Search for the cell housing the specified text and yield its [x, y] center coordinate. 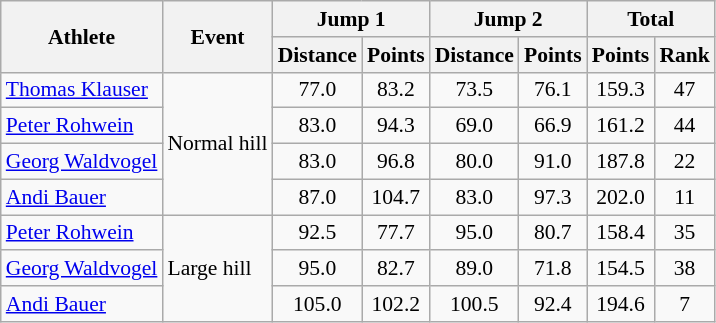
69.0 [474, 126]
Normal hill [217, 143]
100.5 [474, 304]
35 [684, 233]
89.0 [474, 269]
76.1 [553, 90]
91.0 [553, 162]
82.7 [396, 269]
38 [684, 269]
154.5 [621, 269]
77.7 [396, 233]
Jump 1 [352, 19]
105.0 [318, 304]
71.8 [553, 269]
194.6 [621, 304]
Jump 2 [508, 19]
44 [684, 126]
Large hill [217, 268]
11 [684, 197]
83.2 [396, 90]
Athlete [82, 36]
7 [684, 304]
104.7 [396, 197]
Total [651, 19]
96.8 [396, 162]
Thomas Klauser [82, 90]
102.2 [396, 304]
159.3 [621, 90]
Event [217, 36]
77.0 [318, 90]
66.9 [553, 126]
80.0 [474, 162]
161.2 [621, 126]
92.4 [553, 304]
97.3 [553, 197]
92.5 [318, 233]
94.3 [396, 126]
87.0 [318, 197]
22 [684, 162]
158.4 [621, 233]
Rank [684, 55]
47 [684, 90]
73.5 [474, 90]
202.0 [621, 197]
80.7 [553, 233]
187.8 [621, 162]
